Pinpoint the cell where the given text exists, returning its (x, y) midpoint coordinate. 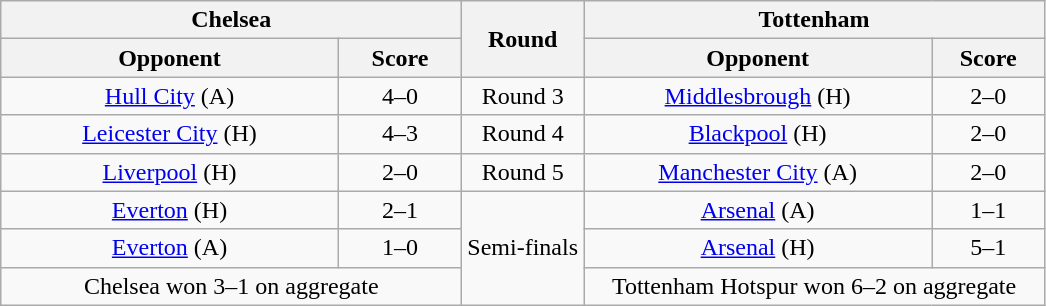
Hull City (A) (170, 96)
2–1 (400, 210)
Blackpool (H) (758, 134)
Leicester City (H) (170, 134)
Round (523, 39)
5–1 (988, 248)
Round 3 (523, 96)
Chelsea (232, 20)
Arsenal (A) (758, 210)
Chelsea won 3–1 on aggregate (232, 286)
1–1 (988, 210)
4–3 (400, 134)
Liverpool (H) (170, 172)
Everton (A) (170, 248)
Round 4 (523, 134)
Tottenham Hotspur won 6–2 on aggregate (814, 286)
4–0 (400, 96)
1–0 (400, 248)
Arsenal (H) (758, 248)
Round 5 (523, 172)
Everton (H) (170, 210)
Middlesbrough (H) (758, 96)
Manchester City (A) (758, 172)
Tottenham (814, 20)
Semi-finals (523, 248)
